Identify which cell holds the provided text, then report its [X, Y] central coordinate. 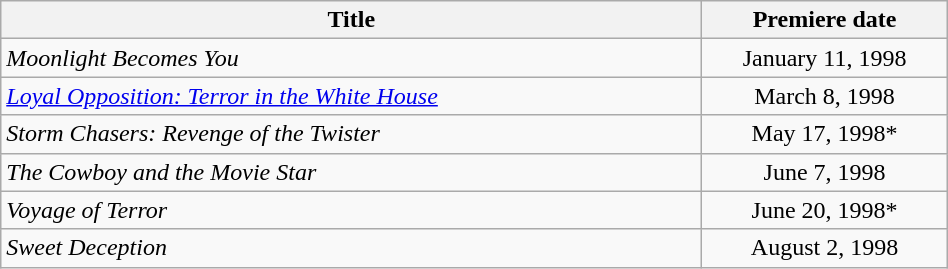
Sweet Deception [352, 248]
May 17, 1998* [824, 134]
Loyal Opposition: Terror in the White House [352, 96]
June 7, 1998 [824, 172]
Premiere date [824, 20]
January 11, 1998 [824, 58]
Storm Chasers: Revenge of the Twister [352, 134]
August 2, 1998 [824, 248]
Moonlight Becomes You [352, 58]
June 20, 1998* [824, 210]
Voyage of Terror [352, 210]
Title [352, 20]
The Cowboy and the Movie Star [352, 172]
March 8, 1998 [824, 96]
